Pinpoint the cell where the given text exists, returning its [X, Y] midpoint coordinate. 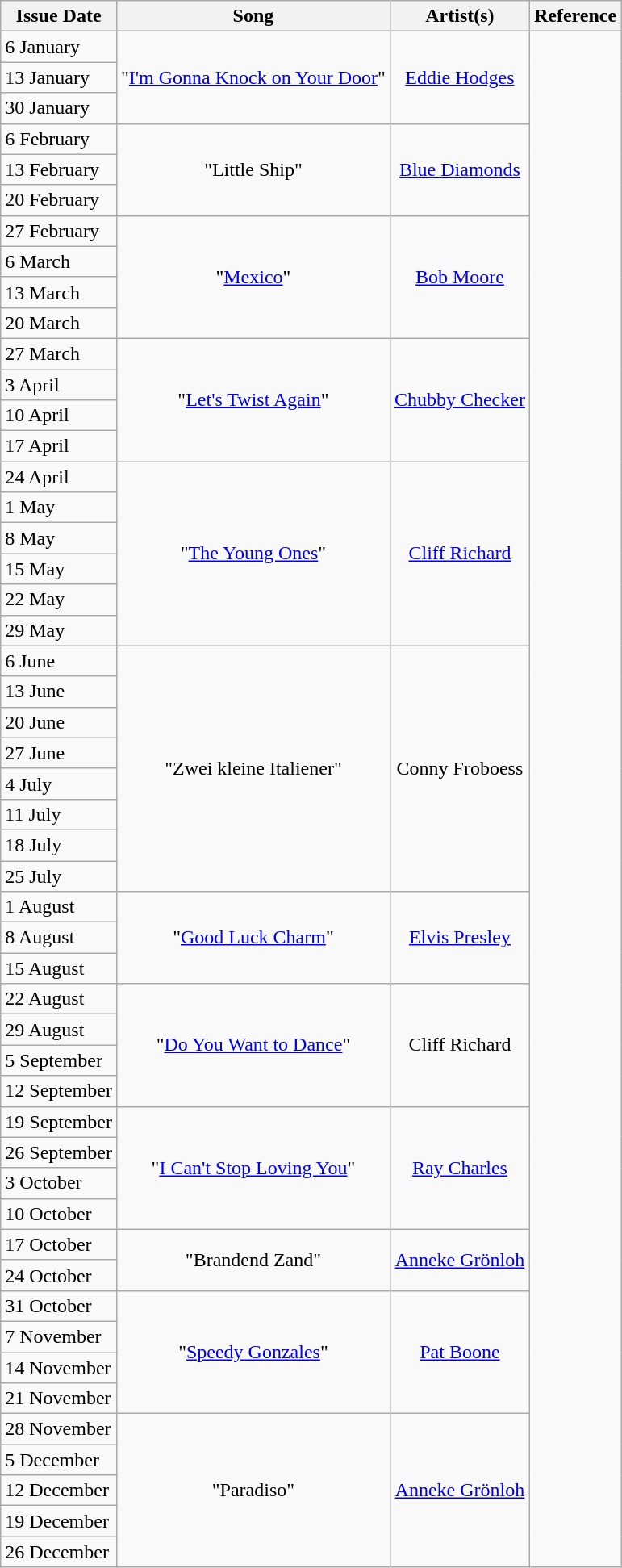
6 March [59, 261]
6 January [59, 47]
"Let's Twist Again" [253, 399]
27 June [59, 753]
"The Young Ones" [253, 554]
30 January [59, 108]
31 October [59, 1306]
21 November [59, 1399]
12 September [59, 1091]
20 June [59, 722]
Artist(s) [460, 16]
"Paradiso" [253, 1491]
12 December [59, 1491]
26 September [59, 1152]
Song [253, 16]
26 December [59, 1552]
24 April [59, 477]
8 August [59, 938]
15 May [59, 569]
20 February [59, 200]
3 April [59, 385]
17 October [59, 1244]
10 April [59, 416]
"Zwei kleine Italiener" [253, 768]
Chubby Checker [460, 399]
22 August [59, 999]
1 August [59, 907]
"I Can't Stop Loving You" [253, 1168]
Pat Boone [460, 1352]
29 August [59, 1030]
20 March [59, 323]
5 December [59, 1460]
13 June [59, 692]
18 July [59, 845]
19 December [59, 1521]
14 November [59, 1368]
6 February [59, 139]
Elvis Presley [460, 938]
3 October [59, 1183]
13 March [59, 292]
7 November [59, 1336]
27 February [59, 231]
Blue Diamonds [460, 169]
1 May [59, 508]
15 August [59, 968]
Eddie Hodges [460, 77]
6 June [59, 661]
"I'm Gonna Knock on Your Door" [253, 77]
Bob Moore [460, 277]
"Little Ship" [253, 169]
11 July [59, 814]
17 April [59, 446]
"Mexico" [253, 277]
22 May [59, 600]
Conny Froboess [460, 768]
Reference [574, 16]
13 January [59, 77]
10 October [59, 1214]
Issue Date [59, 16]
27 March [59, 353]
25 July [59, 876]
"Good Luck Charm" [253, 938]
19 September [59, 1122]
Ray Charles [460, 1168]
"Do You Want to Dance" [253, 1045]
28 November [59, 1429]
"Brandend Zand" [253, 1260]
4 July [59, 784]
5 September [59, 1060]
13 February [59, 169]
24 October [59, 1275]
"Speedy Gonzales" [253, 1352]
8 May [59, 538]
29 May [59, 630]
